Extract the [x, y] coordinate from the center of the cell holding the provided text.  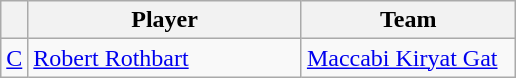
C [14, 58]
Player [165, 20]
Maccabi Kiryat Gat [408, 58]
Robert Rothbart [165, 58]
Team [408, 20]
